Output the (x, y) coordinate of the center of the cell containing the given text.  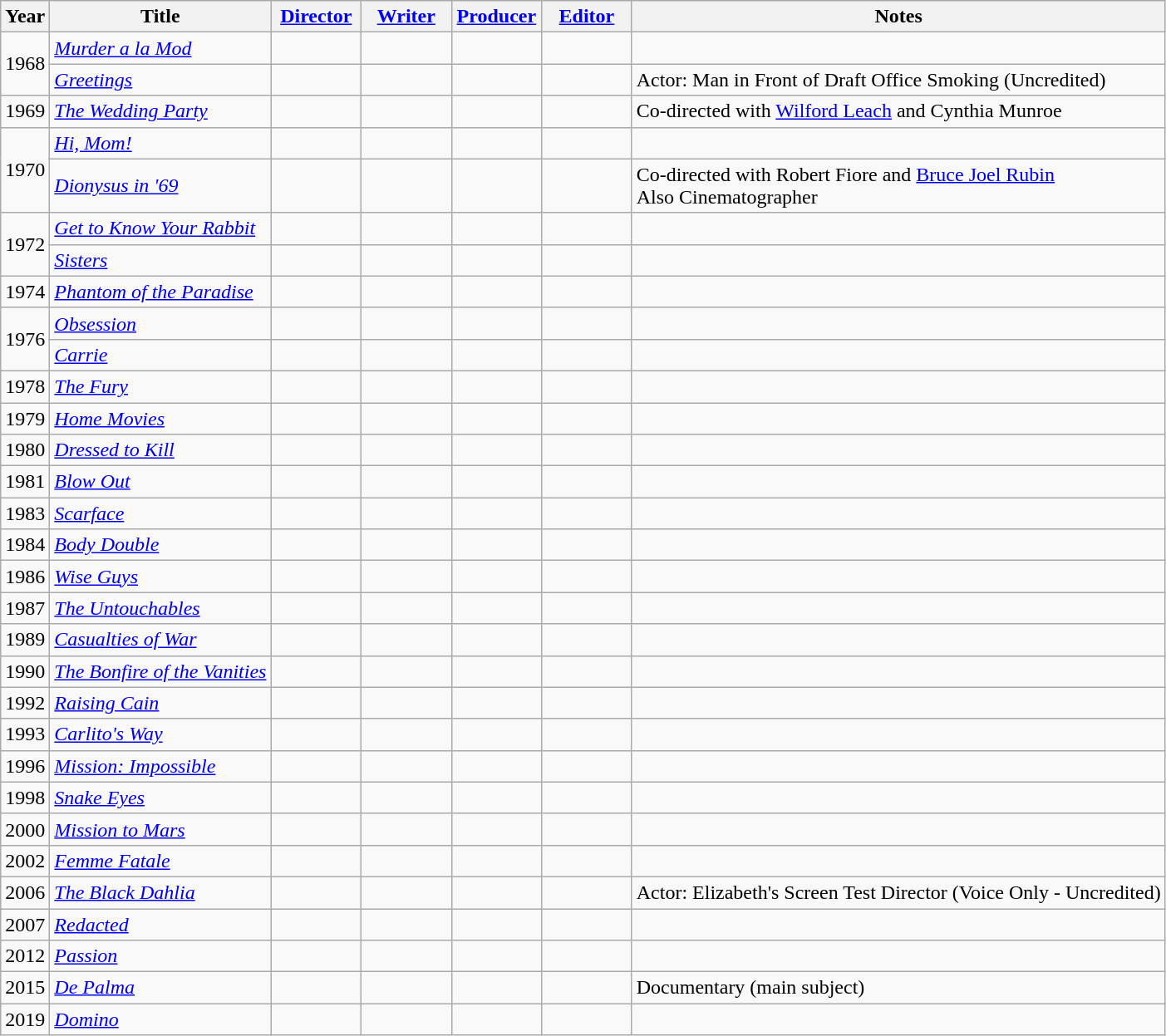
Dionysus in '69 (160, 186)
The Bonfire of the Vanities (160, 671)
2000 (25, 829)
Femme Fatale (160, 861)
1978 (25, 386)
Wise Guys (160, 577)
Get to Know Your Rabbit (160, 228)
Home Movies (160, 418)
Title (160, 17)
Domino (160, 1019)
Hi, Mom! (160, 143)
1993 (25, 734)
2006 (25, 892)
1974 (25, 292)
1990 (25, 671)
1979 (25, 418)
De Palma (160, 988)
The Untouchables (160, 608)
Mission: Impossible (160, 766)
Actor: Elizabeth's Screen Test Director (Voice Only - Uncredited) (898, 892)
1984 (25, 545)
Blow Out (160, 482)
1981 (25, 482)
2002 (25, 861)
The Black Dahlia (160, 892)
The Fury (160, 386)
Mission to Mars (160, 829)
Casualties of War (160, 640)
Writer (407, 17)
1987 (25, 608)
1989 (25, 640)
2019 (25, 1019)
1976 (25, 339)
Phantom of the Paradise (160, 292)
Obsession (160, 323)
The Wedding Party (160, 111)
1986 (25, 577)
Documentary (main subject) (898, 988)
Year (25, 17)
Raising Cain (160, 703)
Dressed to Kill (160, 450)
1996 (25, 766)
Actor: Man in Front of Draft Office Smoking (Uncredited) (898, 80)
1992 (25, 703)
1968 (25, 64)
Body Double (160, 545)
1998 (25, 798)
Carrie (160, 355)
Passion (160, 956)
Producer (497, 17)
Redacted (160, 925)
Greetings (160, 80)
1980 (25, 450)
1970 (25, 169)
Carlito's Way (160, 734)
2015 (25, 988)
Co-directed with Robert Fiore and Bruce Joel RubinAlso Cinematographer (898, 186)
Scarface (160, 513)
Sisters (160, 260)
Notes (898, 17)
Director (316, 17)
2007 (25, 925)
1983 (25, 513)
1969 (25, 111)
Murder a la Mod (160, 48)
Co-directed with Wilford Leach and Cynthia Munroe (898, 111)
1972 (25, 244)
Snake Eyes (160, 798)
Editor (587, 17)
2012 (25, 956)
